Pinpoint the cell where the given text exists, returning its (x, y) midpoint coordinate. 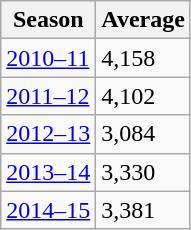
3,330 (144, 172)
3,084 (144, 134)
Average (144, 20)
4,158 (144, 58)
4,102 (144, 96)
3,381 (144, 210)
Season (48, 20)
2010–11 (48, 58)
2014–15 (48, 210)
2012–13 (48, 134)
2011–12 (48, 96)
2013–14 (48, 172)
